Identify which cell holds the provided text, then report its [X, Y] central coordinate. 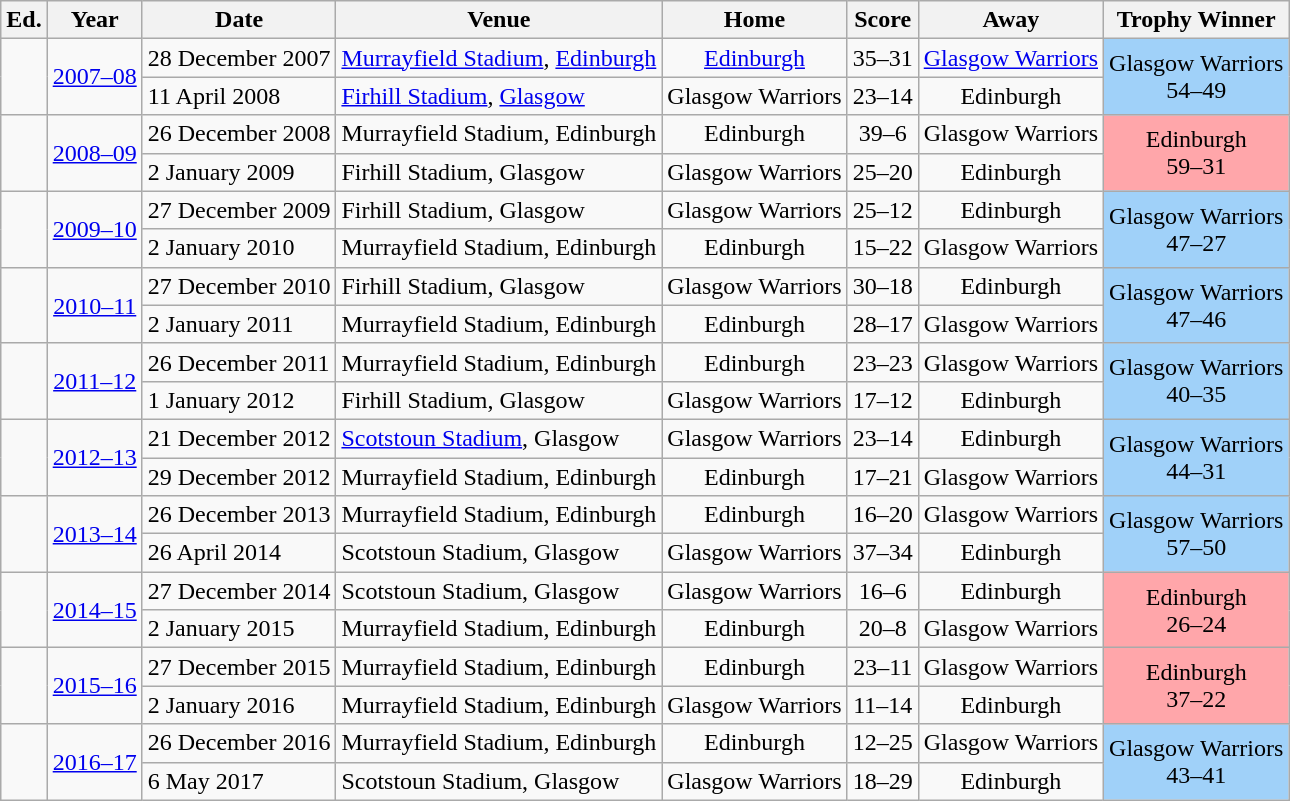
17–21 [882, 477]
2010–11 [94, 305]
2 January 2010 [239, 248]
Score [882, 20]
Glasgow Warriors 57–50 [1196, 534]
2012–13 [94, 457]
2008–09 [94, 153]
18–29 [882, 781]
16–20 [882, 515]
37–34 [882, 553]
20–8 [882, 629]
27 December 2009 [239, 210]
16–6 [882, 591]
11 April 2008 [239, 96]
2007–08 [94, 77]
2013–14 [94, 534]
1 January 2012 [239, 400]
26 April 2014 [239, 553]
30–18 [882, 286]
35–31 [882, 58]
26 December 2013 [239, 515]
Away [1010, 20]
Ed. [24, 20]
27 December 2010 [239, 286]
26 December 2011 [239, 362]
17–12 [882, 400]
23–11 [882, 667]
Edinburgh 26–24 [1196, 610]
Glasgow Warriors 43–41 [1196, 762]
2 January 2009 [239, 172]
2 January 2011 [239, 324]
Glasgow Warriors 40–35 [1196, 381]
6 May 2017 [239, 781]
28–17 [882, 324]
2 January 2015 [239, 629]
23–23 [882, 362]
25–12 [882, 210]
11–14 [882, 705]
2016–17 [94, 762]
39–6 [882, 134]
Glasgow Warriors 47–27 [1196, 229]
Edinburgh 37–22 [1196, 686]
Venue [499, 20]
Glasgow Warriors 47–46 [1196, 305]
25–20 [882, 172]
Year [94, 20]
28 December 2007 [239, 58]
2 January 2016 [239, 705]
26 December 2016 [239, 743]
Home [754, 20]
21 December 2012 [239, 438]
2011–12 [94, 381]
15–22 [882, 248]
Edinburgh 59–31 [1196, 153]
2009–10 [94, 229]
Glasgow Warriors 54–49 [1196, 77]
Trophy Winner [1196, 20]
2015–16 [94, 686]
2014–15 [94, 610]
27 December 2015 [239, 667]
29 December 2012 [239, 477]
12–25 [882, 743]
26 December 2008 [239, 134]
27 December 2014 [239, 591]
Date [239, 20]
Glasgow Warriors 44–31 [1196, 457]
